Return the [x, y] coordinate for the center point of the cell that contains the specified text.  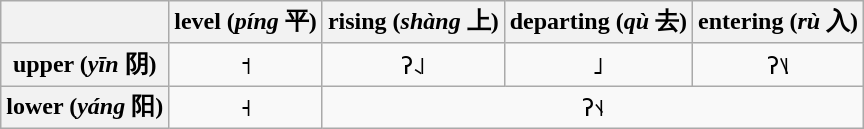
upper (yīn 阴) [85, 64]
ʔ˨˩ [413, 64]
level (píng 平) [246, 22]
˩ [598, 64]
departing (qù 去) [598, 22]
ʔ˦˨ [592, 108]
ʔ˥˩ [778, 64]
˧ [246, 108]
lower (yáng 阳) [85, 108]
entering (rù 入) [778, 22]
rising (shàng 上) [413, 22]
˦ [246, 64]
